Extract the (X, Y) coordinate from the center of the cell holding the provided text.  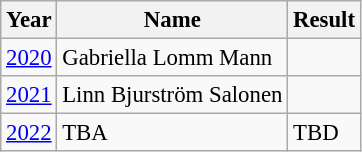
Name (172, 20)
2022 (29, 133)
Year (29, 20)
TBA (172, 133)
Gabriella Lomm Mann (172, 58)
Linn Bjurström Salonen (172, 95)
TBD (324, 133)
2020 (29, 58)
2021 (29, 95)
Result (324, 20)
